Locate the cell with the specified text and output its [x, y] center coordinate. 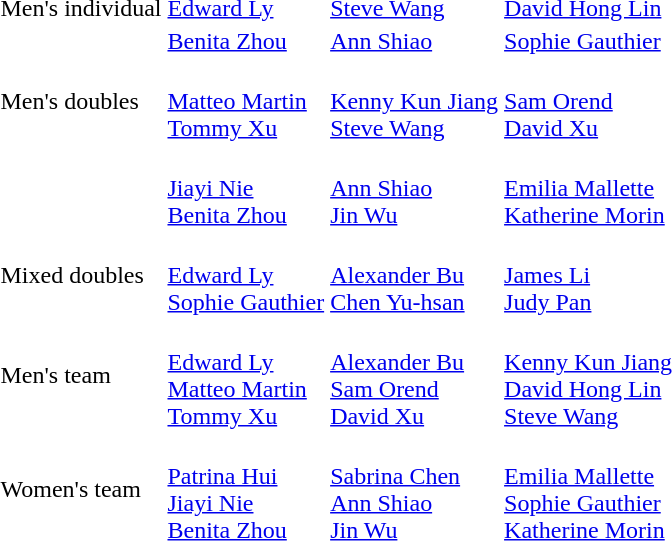
Edward LySophie Gauthier [246, 275]
Kenny Kun JiangSteve Wang [414, 101]
Alexander BuSam OrendDavid Xu [414, 376]
Jiayi NieBenita Zhou [246, 188]
Benita Zhou [246, 41]
Ann ShiaoJin Wu [414, 188]
Alexander BuChen Yu-hsan [414, 275]
Edward LyMatteo MartinTommy Xu [246, 376]
Matteo MartinTommy Xu [246, 101]
Ann Shiao [414, 41]
